Pinpoint the cell where the given text exists, returning its (x, y) midpoint coordinate. 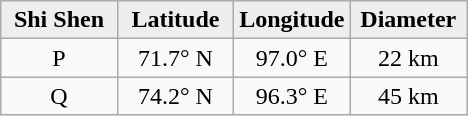
97.0° E (292, 58)
74.2° N (175, 96)
71.7° N (175, 58)
22 km (408, 58)
96.3° E (292, 96)
Diameter (408, 20)
Q (59, 96)
Longitude (292, 20)
P (59, 58)
45 km (408, 96)
Shi Shen (59, 20)
Latitude (175, 20)
